Scan for the cell matching the given text and deliver its [X, Y] coordinate at center. 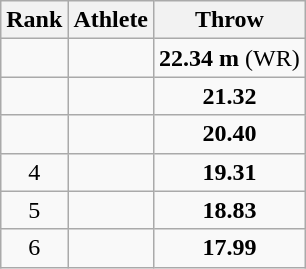
18.83 [230, 210]
Athlete [111, 20]
4 [34, 172]
21.32 [230, 96]
6 [34, 248]
22.34 m (WR) [230, 58]
20.40 [230, 134]
5 [34, 210]
19.31 [230, 172]
17.99 [230, 248]
Throw [230, 20]
Rank [34, 20]
